Capture the cell that displays the provided text and extract its [X, Y] central coordinate. 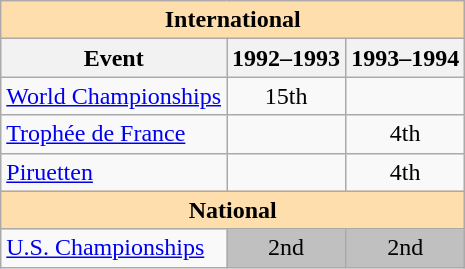
Piruetten [114, 172]
Trophée de France [114, 134]
1992–1993 [286, 58]
International [233, 20]
World Championships [114, 96]
Event [114, 58]
1993–1994 [406, 58]
National [233, 210]
15th [286, 96]
U.S. Championships [114, 248]
